Return (x, y) of the center of cell containing provided text 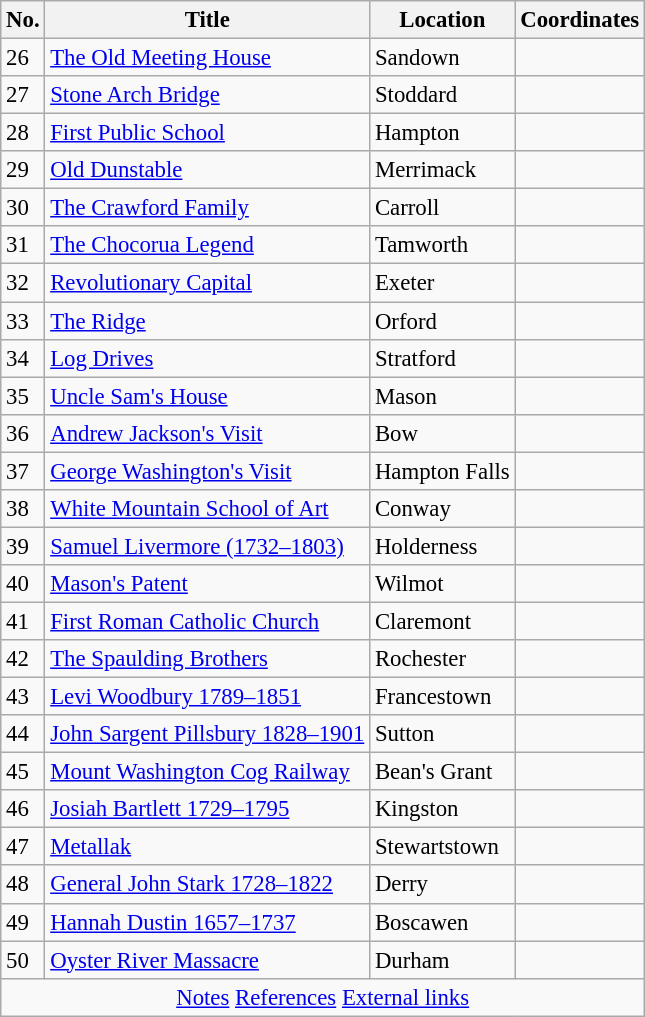
33 (23, 321)
44 (23, 734)
36 (23, 433)
Orford (442, 321)
45 (23, 772)
43 (23, 697)
Stratford (442, 358)
The Chocorua Legend (208, 245)
30 (23, 208)
34 (23, 358)
Merrimack (442, 170)
38 (23, 509)
Mount Washington Cog Railway (208, 772)
Sandown (442, 58)
Hannah Dustin 1657–1737 (208, 922)
42 (23, 659)
49 (23, 922)
The Old Meeting House (208, 58)
Andrew Jackson's Visit (208, 433)
46 (23, 809)
40 (23, 584)
The Spaulding Brothers (208, 659)
Boscawen (442, 922)
First Roman Catholic Church (208, 621)
Location (442, 20)
35 (23, 396)
Carroll (442, 208)
29 (23, 170)
47 (23, 847)
Samuel Livermore (1732–1803) (208, 546)
50 (23, 960)
John Sargent Pillsbury 1828–1901 (208, 734)
Mason's Patent (208, 584)
Mason (442, 396)
Wilmot (442, 584)
Stewartstown (442, 847)
32 (23, 283)
26 (23, 58)
Log Drives (208, 358)
Holderness (442, 546)
31 (23, 245)
Title (208, 20)
Rochester (442, 659)
48 (23, 885)
Revolutionary Capital (208, 283)
The Ridge (208, 321)
Stoddard (442, 95)
Durham (442, 960)
28 (23, 133)
Hampton Falls (442, 471)
Metallak (208, 847)
Levi Woodbury 1789–1851 (208, 697)
The Crawford Family (208, 208)
Conway (442, 509)
Bow (442, 433)
Exeter (442, 283)
Stone Arch Bridge (208, 95)
Derry (442, 885)
Uncle Sam's House (208, 396)
37 (23, 471)
Notes References External links (323, 997)
41 (23, 621)
White Mountain School of Art (208, 509)
Tamworth (442, 245)
Kingston (442, 809)
Old Dunstable (208, 170)
Hampton (442, 133)
Bean's Grant (442, 772)
First Public School (208, 133)
39 (23, 546)
Claremont (442, 621)
General John Stark 1728–1822 (208, 885)
Coordinates (580, 20)
Francestown (442, 697)
Josiah Bartlett 1729–1795 (208, 809)
No. (23, 20)
Sutton (442, 734)
George Washington's Visit (208, 471)
Oyster River Massacre (208, 960)
27 (23, 95)
